Determine the (X, Y) coordinate at the center of the cell enclosing the given text.  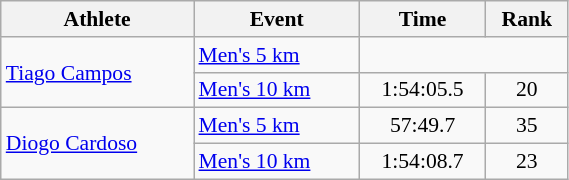
1:54:08.7 (423, 162)
Diogo Cardoso (98, 144)
23 (528, 162)
1:54:05.5 (423, 90)
35 (528, 126)
20 (528, 90)
Time (423, 19)
Athlete (98, 19)
Rank (528, 19)
Tiago Campos (98, 72)
57:49.7 (423, 126)
Event (277, 19)
